Pinpoint the cell where the given text exists, returning its [X, Y] midpoint coordinate. 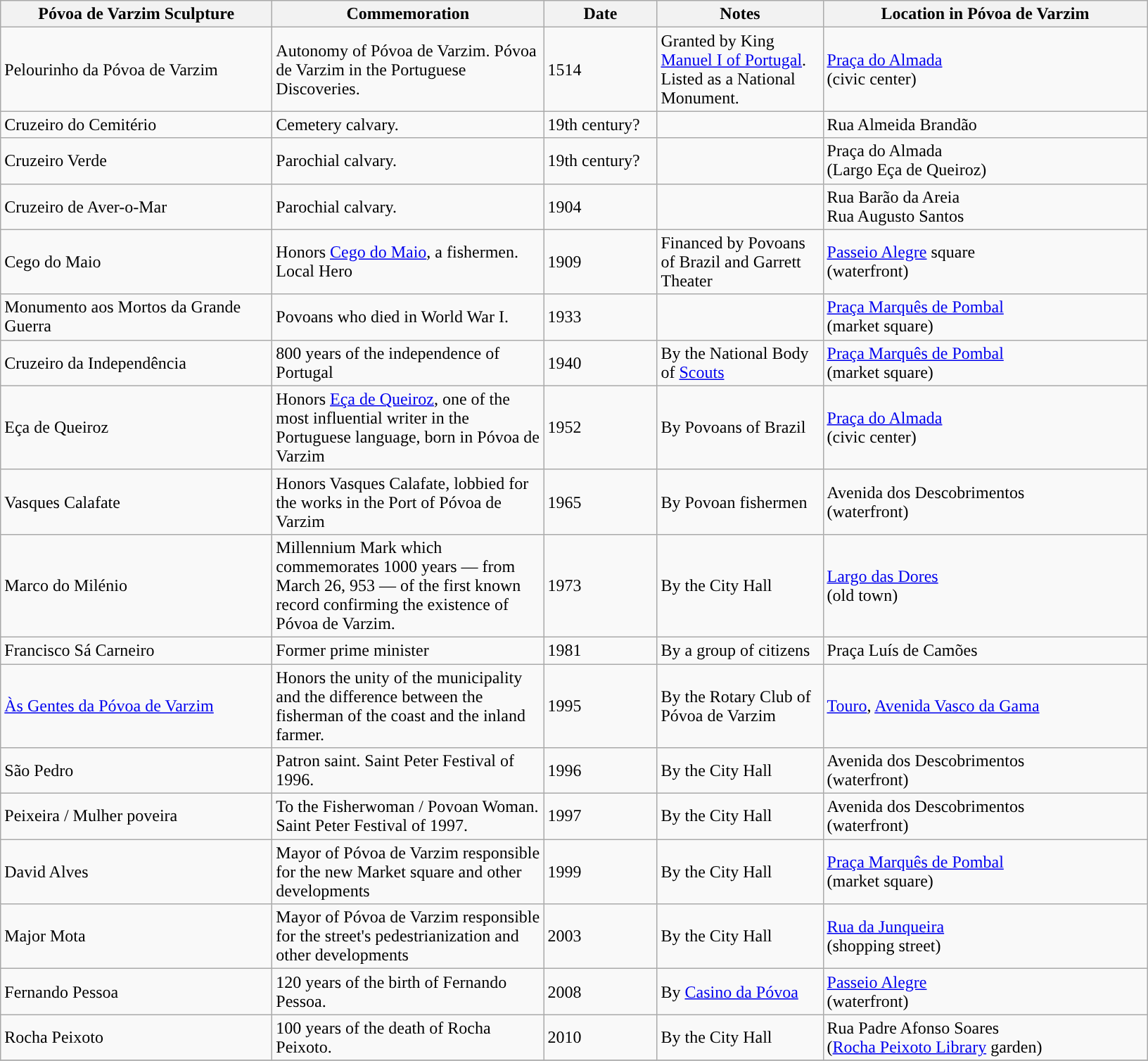
1904 [601, 207]
Millennium Mark which commemorates 1000 years — from March 26, 953 — of the first known record confirming the existence of Póvoa de Varzim. [408, 585]
Francisco Sá Carneiro [136, 650]
Eça de Queiroz [136, 428]
São Pedro [136, 771]
Honors Eça de Queiroz, one of the most influential writer in the Portuguese language, born in Póvoa de Varzim [408, 428]
By Povoan fishermen [740, 502]
Rua Barão da Areia Rua Augusto Santos [985, 207]
By the Rotary Club of Póvoa de Varzim [740, 706]
1933 [601, 317]
Cemetery calvary. [408, 125]
1999 [601, 872]
Praça Luís de Camões [985, 650]
Honors the unity of the municipality and the difference between the fisherman of the coast and the inland farmer. [408, 706]
Passeio Alegre square(waterfront) [985, 262]
Rocha Peixoto [136, 1037]
Povoans who died in World War I. [408, 317]
By the National Body of Scouts [740, 363]
Fernando Pessoa [136, 992]
David Alves [136, 872]
1981 [601, 650]
By Casino da Póvoa [740, 992]
Póvoa de Varzim Sculpture [136, 14]
1514 [601, 69]
2003 [601, 936]
Cruzeiro da Independência [136, 363]
Honors Cego do Maio, a fishermen. Local Hero [408, 262]
2008 [601, 992]
100 years of the death of Rocha Peixoto. [408, 1037]
Monumento aos Mortos da Grande Guerra [136, 317]
1973 [601, 585]
Marco do Milénio [136, 585]
Rua Padre Afonso Soares(Rocha Peixoto Library garden) [985, 1037]
Date [601, 14]
800 years of the independence of Portugal [408, 363]
Vasques Calafate [136, 502]
Location in Póvoa de Varzim [985, 14]
1965 [601, 502]
By Povoans of Brazil [740, 428]
1909 [601, 262]
Às Gentes da Póvoa de Varzim [136, 706]
Mayor of Póvoa de Varzim responsible for the new Market square and other developments [408, 872]
Touro, Avenida Vasco da Gama [985, 706]
2010 [601, 1037]
1995 [601, 706]
Former prime minister [408, 650]
Cego do Maio [136, 262]
120 years of the birth of Fernando Pessoa. [408, 992]
Peixeira / Mulher poveira [136, 816]
Autonomy of Póvoa de Varzim. Póvoa de Varzim in the Portuguese Discoveries. [408, 69]
Commemoration [408, 14]
Passeio Alegre(waterfront) [985, 992]
Financed by Povoans of Brazil and Garrett Theater [740, 262]
Cruzeiro de Aver-o-Mar [136, 207]
Praça do Almada(Largo Eça de Queiroz) [985, 160]
To the Fisherwoman / Povoan Woman. Saint Peter Festival of 1997. [408, 816]
Granted by King Manuel I of Portugal. Listed as a National Monument. [740, 69]
Patron saint. Saint Peter Festival of 1996. [408, 771]
Pelourinho da Póvoa de Varzim [136, 69]
Rua da Junqueira(shopping street) [985, 936]
Cruzeiro do Cemitério [136, 125]
Mayor of Póvoa de Varzim responsible for the street's pedestrianization and other developments [408, 936]
Rua Almeida Brandão [985, 125]
1940 [601, 363]
Major Mota [136, 936]
Honors Vasques Calafate, lobbied for the works in the Port of Póvoa de Varzim [408, 502]
1997 [601, 816]
Largo das Dores(old town) [985, 585]
Cruzeiro Verde [136, 160]
1952 [601, 428]
Notes [740, 14]
By a group of citizens [740, 650]
1996 [601, 771]
